Capture the cell that displays the provided text and extract its (X, Y) central coordinate. 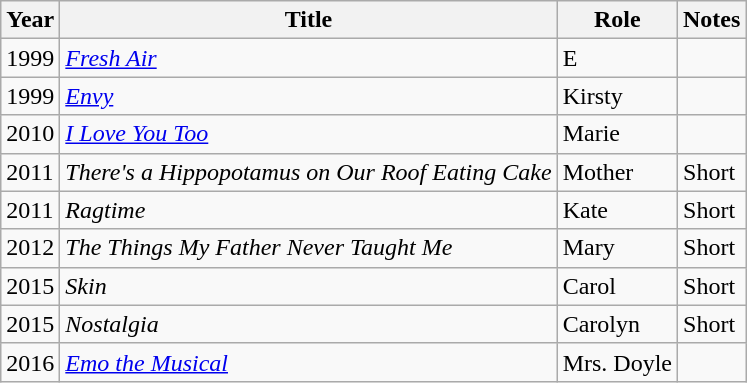
Mrs. Doyle (617, 362)
Envy (308, 96)
Year (30, 20)
Mother (617, 172)
2016 (30, 362)
Emo the Musical (308, 362)
Role (617, 20)
Marie (617, 134)
Fresh Air (308, 58)
Kate (617, 210)
Nostalgia (308, 324)
There's a Hippopotamus on Our Roof Eating Cake (308, 172)
The Things My Father Never Taught Me (308, 248)
E (617, 58)
2010 (30, 134)
Kirsty (617, 96)
Ragtime (308, 210)
Notes (712, 20)
Title (308, 20)
2012 (30, 248)
I Love You Too (308, 134)
Carol (617, 286)
Carolyn (617, 324)
Mary (617, 248)
Skin (308, 286)
